Output the [X, Y] coordinate of the center of the cell containing the given text.  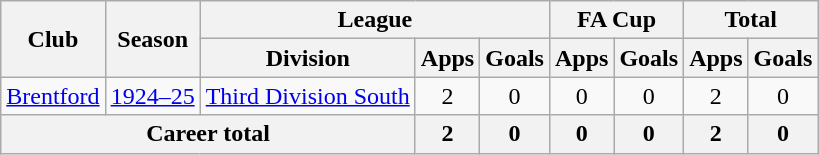
League [374, 20]
Brentford [53, 96]
FA Cup [616, 20]
Division [308, 58]
Career total [208, 134]
Total [751, 20]
1924–25 [152, 96]
Club [53, 39]
Season [152, 39]
Third Division South [308, 96]
